Determine the [X, Y] coordinate at the center of the cell enclosing the given text.  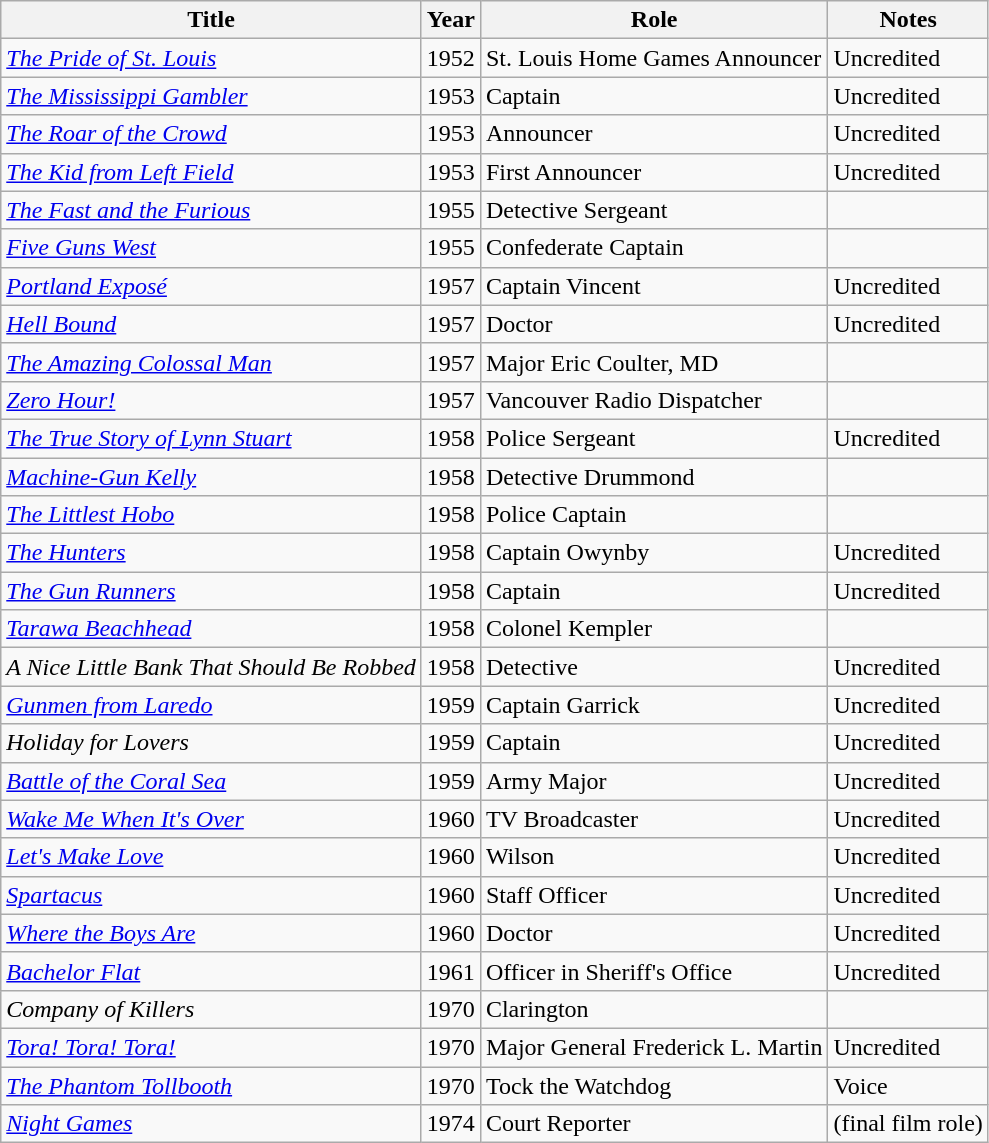
Spartacus [212, 895]
Wilson [654, 857]
Night Games [212, 1124]
Police Sergeant [654, 438]
A Nice Little Bank That Should Be Robbed [212, 667]
Court Reporter [654, 1124]
Year [450, 20]
Let's Make Love [212, 857]
Where the Boys Are [212, 933]
Detective [654, 667]
1952 [450, 58]
1974 [450, 1124]
1961 [450, 971]
(final film role) [908, 1124]
Confederate Captain [654, 248]
The Littlest Hobo [212, 515]
Notes [908, 20]
Tock the Watchdog [654, 1085]
Major Eric Coulter, MD [654, 362]
Captain Vincent [654, 286]
The Hunters [212, 553]
The Amazing Colossal Man [212, 362]
The Fast and the Furious [212, 210]
Bachelor Flat [212, 971]
Voice [908, 1085]
Zero Hour! [212, 400]
Hell Bound [212, 324]
Captain Garrick [654, 705]
Detective Drummond [654, 477]
The Pride of St. Louis [212, 58]
Machine-Gun Kelly [212, 477]
Army Major [654, 781]
Title [212, 20]
Colonel Kempler [654, 629]
Wake Me When It's Over [212, 819]
The Mississippi Gambler [212, 96]
The Gun Runners [212, 591]
Battle of the Coral Sea [212, 781]
The Phantom Tollbooth [212, 1085]
TV Broadcaster [654, 819]
Staff Officer [654, 895]
Company of Killers [212, 1009]
Gunmen from Laredo [212, 705]
Tora! Tora! Tora! [212, 1047]
Detective Sergeant [654, 210]
Role [654, 20]
Major General Frederick L. Martin [654, 1047]
Officer in Sheriff's Office [654, 971]
Holiday for Lovers [212, 743]
St. Louis Home Games Announcer [654, 58]
Police Captain [654, 515]
Vancouver Radio Dispatcher [654, 400]
Clarington [654, 1009]
First Announcer [654, 172]
Five Guns West [212, 248]
The Roar of the Crowd [212, 134]
Portland Exposé [212, 286]
Captain Owynby [654, 553]
The True Story of Lynn Stuart [212, 438]
Tarawa Beachhead [212, 629]
The Kid from Left Field [212, 172]
Announcer [654, 134]
